Provide the (X, Y) coordinate of the cell's center where the given text is located.  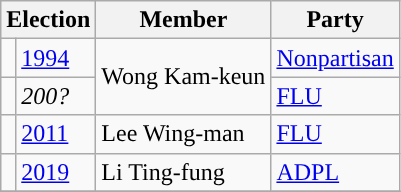
200? (56, 96)
ADPL (335, 172)
Li Ting-fung (184, 172)
Wong Kam-keun (184, 77)
1994 (56, 58)
2019 (56, 172)
Member (184, 20)
Party (335, 20)
Lee Wing-man (184, 134)
2011 (56, 134)
Nonpartisan (335, 58)
Election (48, 20)
